Identify which cell holds the provided text, then report its [x, y] central coordinate. 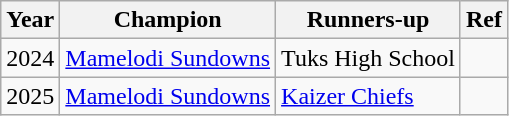
Kaizer Chiefs [368, 96]
Ref [484, 20]
Runners-up [368, 20]
2024 [30, 58]
2025 [30, 96]
Champion [168, 20]
Tuks High School [368, 58]
Year [30, 20]
